Identify which cell holds the provided text, then report its [X, Y] central coordinate. 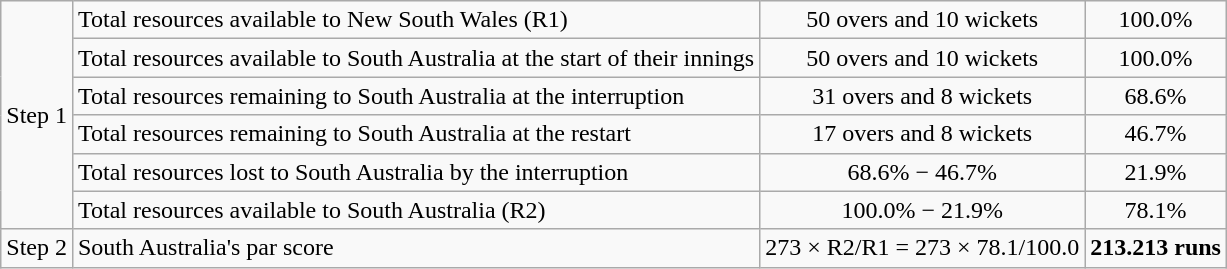
213.213 runs [1156, 248]
273 × R2/R1 = 273 × 78.1/100.0 [922, 248]
21.9% [1156, 172]
Total resources available to South Australia at the start of their innings [416, 58]
Total resources lost to South Australia by the interruption [416, 172]
68.6% − 46.7% [922, 172]
Step 1 [37, 115]
68.6% [1156, 96]
South Australia's par score [416, 248]
Step 2 [37, 248]
31 overs and 8 wickets [922, 96]
Total resources available to New South Wales (R1) [416, 20]
Total resources remaining to South Australia at the interruption [416, 96]
Total resources available to South Australia (R2) [416, 210]
78.1% [1156, 210]
Total resources remaining to South Australia at the restart [416, 134]
46.7% [1156, 134]
100.0% − 21.9% [922, 210]
17 overs and 8 wickets [922, 134]
